Detect which cell encompasses the target text, then output its [X, Y] center coordinate. 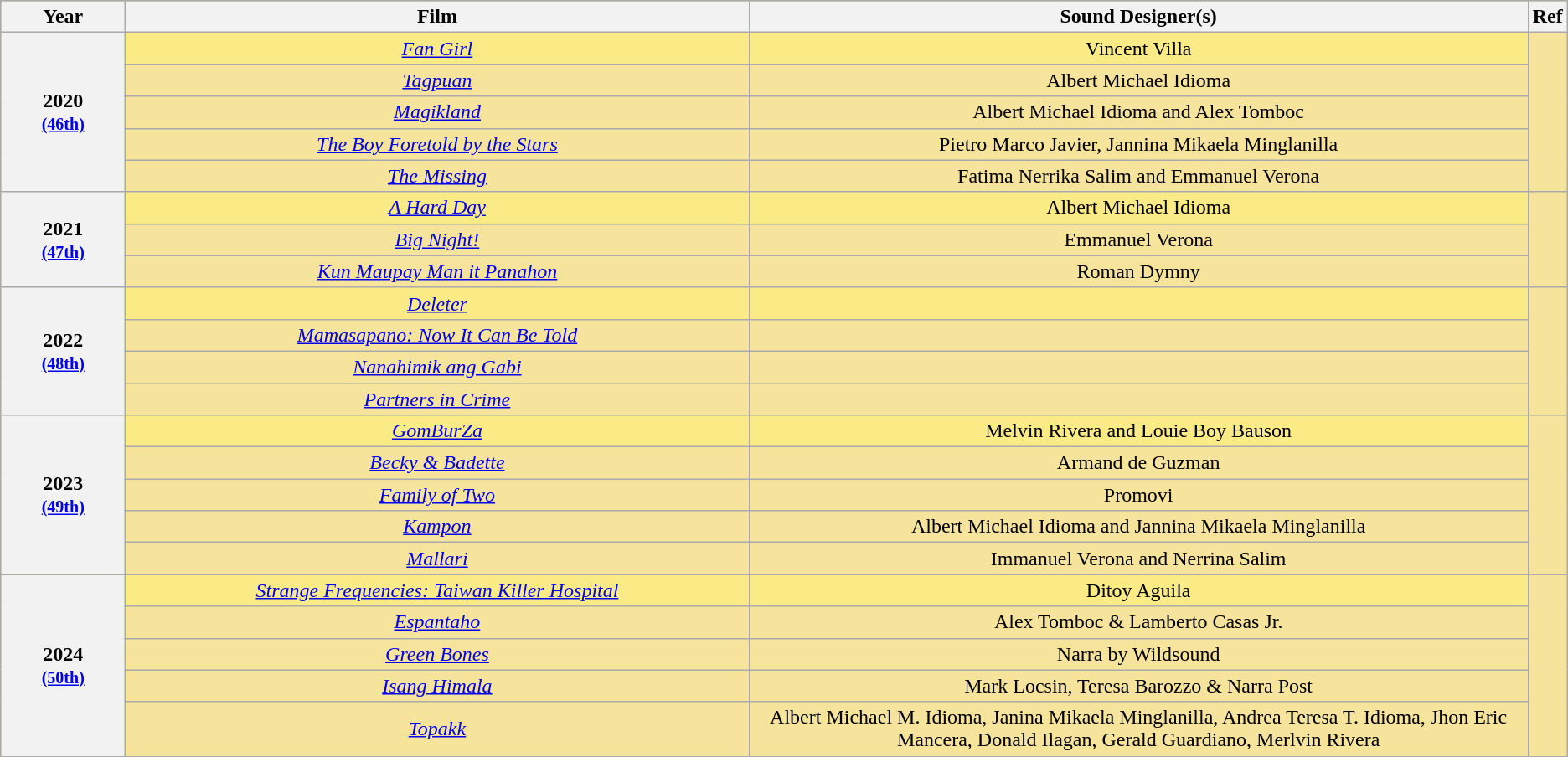
2020(46th) [64, 112]
2022 (48th) [64, 351]
The Missing [437, 176]
Sound Designer(s) [1138, 17]
A Hard Day [437, 208]
Nanahimik ang Gabi [437, 367]
Armand de Guzman [1138, 463]
Alex Tomboc & Lamberto Casas Jr. [1138, 622]
Pietro Marco Javier, Jannina Mikaela Minglanilla [1138, 144]
The Boy Foretold by the Stars [437, 144]
Partners in Crime [437, 399]
Year [64, 17]
Family of Two [437, 495]
Kun Maupay Man it Panahon [437, 271]
Fatima Nerrika Salim and Emmanuel Verona [1138, 176]
Tagpuan [437, 80]
2024 (50th) [64, 665]
Melvin Rivera and Louie Boy Bauson [1138, 431]
Kampon [437, 527]
Mamasapano: Now It Can Be Told [437, 335]
Strange Frequencies: Taiwan Killer Hospital [437, 590]
Espantaho [437, 622]
Vincent Villa [1138, 49]
Albert Michael Idioma and Jannina Mikaela Minglanilla [1138, 527]
2023 (49th) [64, 495]
Magikland [437, 112]
Big Night! [437, 239]
2021 (47th) [64, 239]
Emmanuel Verona [1138, 239]
Promovi [1138, 495]
Mallari [437, 559]
Immanuel Verona and Nerrina Salim [1138, 559]
Roman Dymny [1138, 271]
Topakk [437, 729]
Ditoy Aguila [1138, 590]
Deleter [437, 303]
Mark Locsin, Teresa Barozzo & Narra Post [1138, 686]
Film [437, 17]
Narra by Wildsound [1138, 654]
Green Bones [437, 654]
Albert Michael Idioma and Alex Tomboc [1138, 112]
Isang Himala [437, 686]
GomBurZa [437, 431]
Albert Michael M. Idioma, Janina Mikaela Minglanilla, Andrea Teresa T. Idioma, Jhon Eric Mancera, Donald Ilagan, Gerald Guardiano, Merlvin Rivera [1138, 729]
Becky & Badette [437, 463]
Ref [1548, 17]
Fan Girl [437, 49]
